Capture the cell that displays the provided text and extract its (x, y) central coordinate. 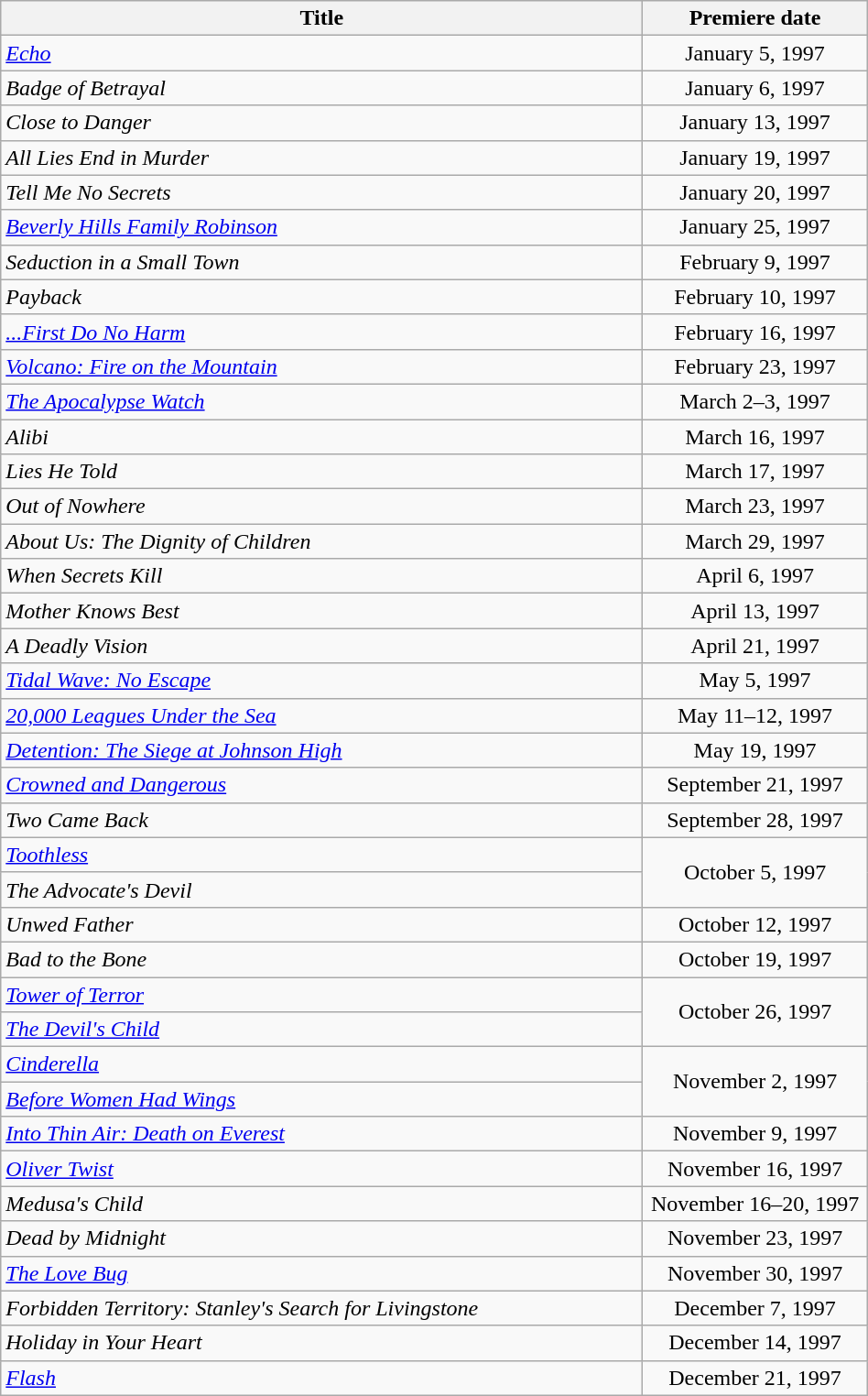
January 20, 1997 (754, 192)
October 5, 1997 (754, 872)
October 19, 1997 (754, 959)
Tower of Terror (322, 994)
Alibi (322, 437)
When Secrets Kill (322, 576)
March 17, 1997 (754, 472)
February 23, 1997 (754, 366)
Seduction in a Small Town (322, 262)
The Apocalypse Watch (322, 401)
Tidal Wave: No Escape (322, 681)
January 19, 1997 (754, 158)
Cinderella (322, 1064)
April 21, 1997 (754, 646)
February 9, 1997 (754, 262)
Two Came Back (322, 820)
Beverly Hills Family Robinson (322, 227)
May 11–12, 1997 (754, 715)
Detention: The Siege at Johnson High (322, 750)
A Deadly Vision (322, 646)
November 9, 1997 (754, 1134)
October 26, 1997 (754, 1011)
Forbidden Territory: Stanley's Search for Livingstone (322, 1308)
November 2, 1997 (754, 1082)
Mother Knows Best (322, 611)
December 7, 1997 (754, 1308)
Oliver Twist (322, 1169)
March 29, 1997 (754, 541)
November 30, 1997 (754, 1273)
December 14, 1997 (754, 1343)
September 21, 1997 (754, 785)
Badge of Betrayal (322, 88)
The Love Bug (322, 1273)
Lies He Told (322, 472)
Crowned and Dangerous (322, 785)
October 12, 1997 (754, 924)
December 21, 1997 (754, 1378)
February 16, 1997 (754, 332)
Toothless (322, 855)
The Devil's Child (322, 1030)
Premiere date (754, 18)
January 5, 1997 (754, 53)
May 5, 1997 (754, 681)
January 25, 1997 (754, 227)
April 13, 1997 (754, 611)
March 23, 1997 (754, 507)
January 6, 1997 (754, 88)
April 6, 1997 (754, 576)
...First Do No Harm (322, 332)
Dead by Midnight (322, 1238)
Close to Danger (322, 123)
March 2–3, 1997 (754, 401)
November 16, 1997 (754, 1169)
Bad to the Bone (322, 959)
Into Thin Air: Death on Everest (322, 1134)
Before Women Had Wings (322, 1099)
Out of Nowhere (322, 507)
Flash (322, 1378)
All Lies End in Murder (322, 158)
Medusa's Child (322, 1204)
November 16–20, 1997 (754, 1204)
Title (322, 18)
Echo (322, 53)
The Advocate's Devil (322, 889)
January 13, 1997 (754, 123)
20,000 Leagues Under the Sea (322, 715)
Payback (322, 297)
Unwed Father (322, 924)
May 19, 1997 (754, 750)
November 23, 1997 (754, 1238)
Tell Me No Secrets (322, 192)
About Us: The Dignity of Children (322, 541)
September 28, 1997 (754, 820)
March 16, 1997 (754, 437)
Holiday in Your Heart (322, 1343)
February 10, 1997 (754, 297)
Volcano: Fire on the Mountain (322, 366)
